Locate the cell with the specified text and output its [X, Y] center coordinate. 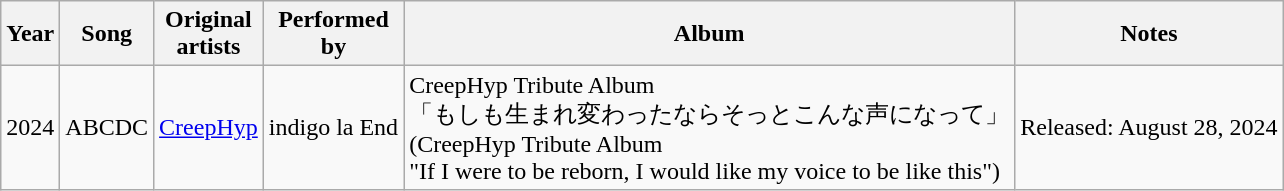
indigo la End [333, 128]
Originalartists [209, 34]
CreepHyp Tribute Album「もしも生まれ変わったならそっとこんな声になって」(CreepHyp Tribute Album"If I were to be reborn, I would like my voice to be like this") [710, 128]
CreepHyp [209, 128]
2024 [30, 128]
Year [30, 34]
Notes [1149, 34]
Album [710, 34]
Released: August 28, 2024 [1149, 128]
Performedby [333, 34]
ABCDC [107, 128]
Song [107, 34]
